Output the (x, y) coordinate of the center of the cell containing the given text.  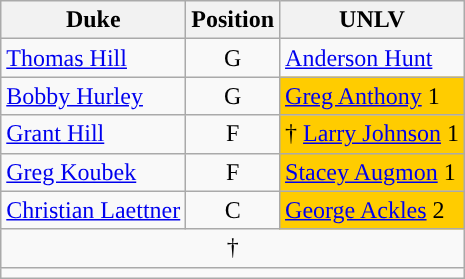
C (233, 210)
Duke (94, 20)
Anderson Hunt (372, 58)
George Ackles 2 (372, 210)
Stacey Augmon 1 (372, 172)
UNLV (372, 20)
Greg Koubek (94, 172)
Thomas Hill (94, 58)
Grant Hill (94, 134)
Greg Anthony 1 (372, 96)
† (233, 248)
Position (233, 20)
† Larry Johnson 1 (372, 134)
Bobby Hurley (94, 96)
Christian Laettner (94, 210)
